Find where the given text appears and provide that cell's center as [X, Y] coordinate. 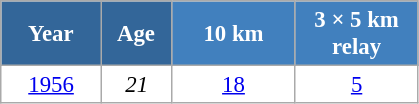
1956 [52, 85]
21 [136, 85]
18 [234, 85]
10 km [234, 34]
3 × 5 km relay [356, 34]
5 [356, 85]
Age [136, 34]
Year [52, 34]
